Search for the cell housing the specified text and yield its (x, y) center coordinate. 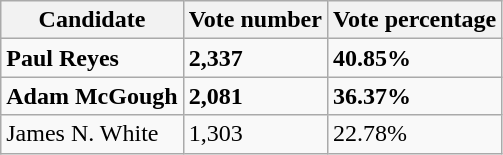
James N. White (92, 134)
Vote percentage (414, 20)
Paul Reyes (92, 58)
40.85% (414, 58)
Candidate (92, 20)
2,081 (255, 96)
22.78% (414, 134)
1,303 (255, 134)
2,337 (255, 58)
Adam McGough (92, 96)
Vote number (255, 20)
36.37% (414, 96)
